Output the (X, Y) coordinate of the center of the cell containing the given text.  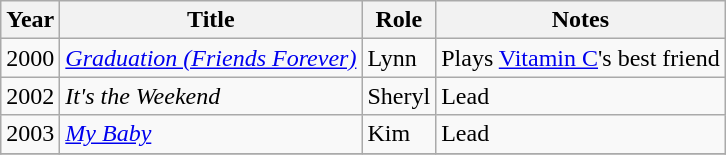
Role (399, 20)
2000 (30, 58)
Kim (399, 134)
2003 (30, 134)
Year (30, 20)
Notes (581, 20)
Lynn (399, 58)
2002 (30, 96)
Title (211, 20)
Sheryl (399, 96)
Graduation (Friends Forever) (211, 58)
Plays Vitamin C's best friend (581, 58)
My Baby (211, 134)
It's the Weekend (211, 96)
